From the cell containing the given text, extract its center point as (X, Y) coordinate. 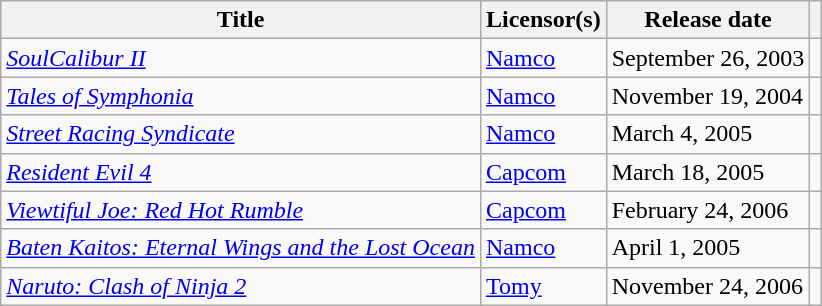
Title (241, 20)
March 18, 2005 (708, 172)
November 19, 2004 (708, 96)
Release date (708, 20)
Street Racing Syndicate (241, 134)
Naruto: Clash of Ninja 2 (241, 286)
Tomy (543, 286)
April 1, 2005 (708, 248)
SoulCalibur II (241, 58)
Resident Evil 4 (241, 172)
March 4, 2005 (708, 134)
November 24, 2006 (708, 286)
Viewtiful Joe: Red Hot Rumble (241, 210)
February 24, 2006 (708, 210)
September 26, 2003 (708, 58)
Baten Kaitos: Eternal Wings and the Lost Ocean (241, 248)
Tales of Symphonia (241, 96)
Licensor(s) (543, 20)
